Return the (x, y) coordinate for the center point of the cell that contains the specified text.  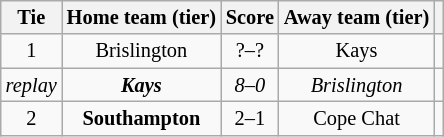
2 (32, 118)
Home team (tier) (142, 17)
8–0 (250, 85)
Away team (tier) (356, 17)
Score (250, 17)
Cope Chat (356, 118)
?–? (250, 51)
replay (32, 85)
Tie (32, 17)
1 (32, 51)
Southampton (142, 118)
2–1 (250, 118)
